Extract the [x, y] coordinate from the center of the cell holding the provided text.  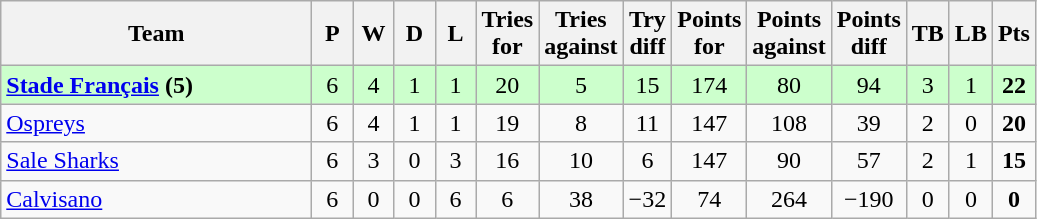
174 [710, 85]
90 [789, 161]
16 [508, 161]
Team [156, 34]
Ospreys [156, 123]
19 [508, 123]
Points for [710, 34]
11 [648, 123]
80 [789, 85]
5 [581, 85]
8 [581, 123]
Calvisano [156, 199]
57 [868, 161]
10 [581, 161]
Tries for [508, 34]
−190 [868, 199]
TB [928, 34]
108 [789, 123]
W [374, 34]
94 [868, 85]
22 [1014, 85]
Stade Français (5) [156, 85]
264 [789, 199]
LB [970, 34]
P [332, 34]
Sale Sharks [156, 161]
−32 [648, 199]
L [456, 34]
74 [710, 199]
38 [581, 199]
Pts [1014, 34]
Points diff [868, 34]
D [414, 34]
Points against [789, 34]
Tries against [581, 34]
39 [868, 123]
Try diff [648, 34]
